Extract the [X, Y] coordinate from the center of the cell holding the provided text.  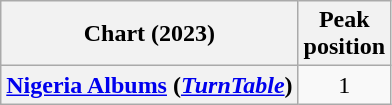
Nigeria Albums (TurnTable) [150, 85]
Chart (2023) [150, 34]
Peakposition [344, 34]
1 [344, 85]
